Scan for the cell matching the given text and deliver its [x, y] coordinate at center. 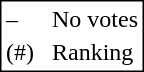
– [20, 19]
(#) [20, 53]
Ranking [94, 53]
No votes [94, 19]
